Search for the cell housing the specified text and yield its [x, y] center coordinate. 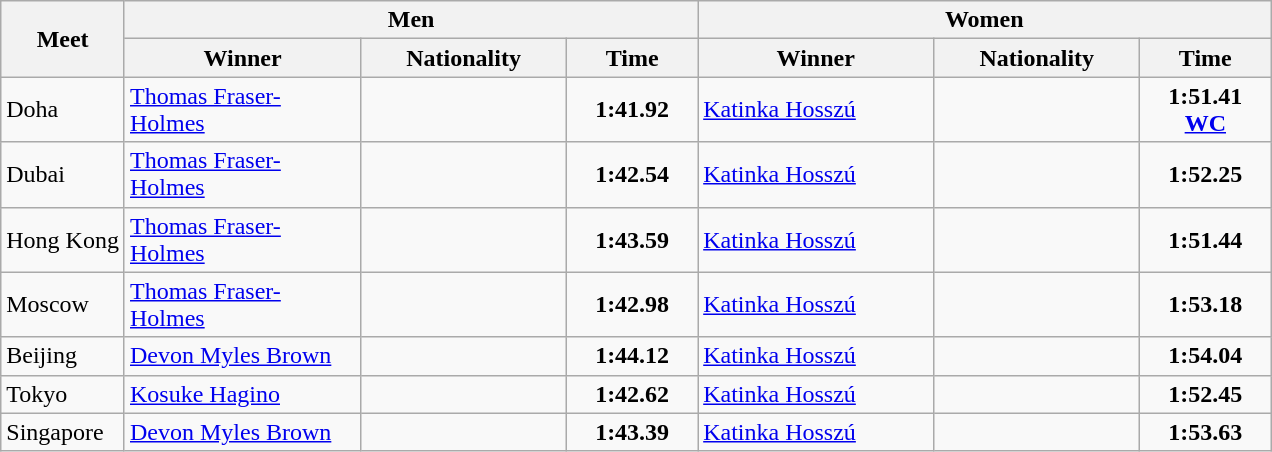
1:43.59 [632, 240]
1:54.04 [1206, 356]
1:44.12 [632, 356]
Dubai [63, 174]
Kosuke Hagino [242, 394]
1:52.45 [1206, 394]
1:53.18 [1206, 304]
Moscow [63, 304]
Men [410, 20]
1:41.92 [632, 110]
1:52.25 [1206, 174]
Beijing [63, 356]
1:53.63 [1206, 432]
Women [984, 20]
1:42.54 [632, 174]
Meet [63, 39]
Hong Kong [63, 240]
1:43.39 [632, 432]
1:42.98 [632, 304]
1:42.62 [632, 394]
Singapore [63, 432]
1:51.44 [1206, 240]
Doha [63, 110]
Tokyo [63, 394]
1:51.41 WC [1206, 110]
